Detect which cell encompasses the target text, then output its [x, y] center coordinate. 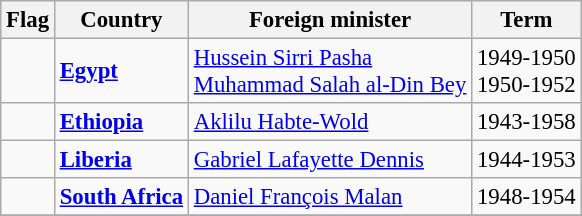
Hussein Sirri PashaMuhammad Salah al-Din Bey [330, 72]
1944-1953 [526, 160]
Ethiopia [121, 122]
Daniel François Malan [330, 197]
Foreign minister [330, 20]
Liberia [121, 160]
Egypt [121, 72]
1949-19501950-1952 [526, 72]
1943-1958 [526, 122]
Gabriel Lafayette Dennis [330, 160]
Aklilu Habte-Wold [330, 122]
Country [121, 20]
1948-1954 [526, 197]
South Africa [121, 197]
Term [526, 20]
Flag [28, 20]
